Scan for the cell matching the given text and deliver its [x, y] coordinate at center. 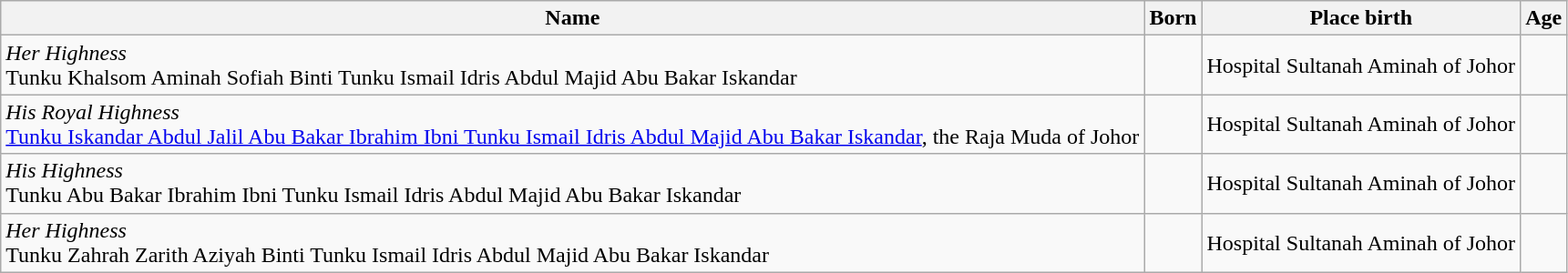
Her Highness Tunku Khalsom Aminah Sofiah Binti Tunku Ismail Idris Abdul Majid Abu Bakar Iskandar [572, 66]
Place birth [1361, 18]
Name [572, 18]
Age [1543, 18]
His Highness Tunku Abu Bakar Ibrahim Ibni Tunku Ismail Idris Abdul Majid Abu Bakar Iskandar [572, 184]
Her Highness Tunku Zahrah Zarith Aziyah Binti Tunku Ismail Idris Abdul Majid Abu Bakar Iskandar [572, 242]
His Royal Highness Tunku Iskandar Abdul Jalil Abu Bakar Ibrahim Ibni Tunku Ismail Idris Abdul Majid Abu Bakar Iskandar, the Raja Muda of Johor [572, 124]
Born [1173, 18]
